Provide the (X, Y) coordinate of the cell's center where the given text is located.  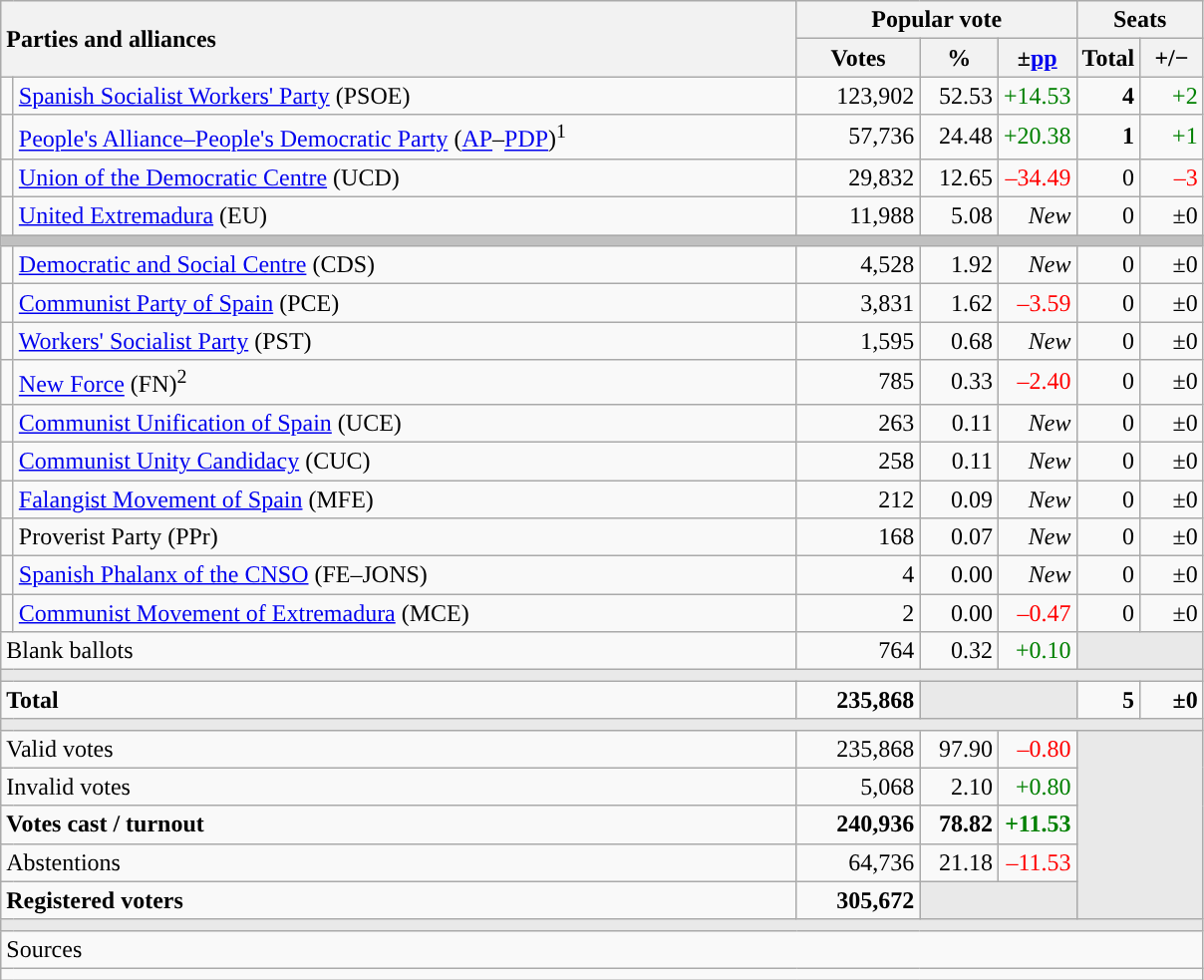
212 (858, 499)
Communist Party of Spain (PCE) (405, 303)
12.65 (959, 177)
0.33 (959, 383)
New Force (FN)2 (405, 383)
–2.40 (1037, 383)
Proverist Party (PPr) (405, 537)
+2 (1172, 96)
263 (858, 423)
+0.80 (1037, 787)
% (959, 58)
1.62 (959, 303)
Union of the Democratic Centre (UCD) (405, 177)
People's Alliance–People's Democratic Party (AP–PDP)1 (405, 138)
Falangist Movement of Spain (MFE) (405, 499)
Blank ballots (399, 651)
Abstentions (399, 862)
–3.59 (1037, 303)
Popular vote (937, 20)
4,528 (858, 265)
±pp (1037, 58)
–34.49 (1037, 177)
Votes (858, 58)
0.07 (959, 537)
0.68 (959, 341)
Spanish Socialist Workers' Party (PSOE) (405, 96)
2.10 (959, 787)
64,736 (858, 862)
258 (858, 461)
1.92 (959, 265)
Invalid votes (399, 787)
240,936 (858, 824)
+14.53 (1037, 96)
+/− (1172, 58)
0.09 (959, 499)
United Extremadura (EU) (405, 216)
764 (858, 651)
Valid votes (399, 749)
5 (1108, 700)
+11.53 (1037, 824)
78.82 (959, 824)
1,595 (858, 341)
–0.47 (1037, 613)
123,902 (858, 96)
Registered voters (399, 900)
785 (858, 383)
168 (858, 537)
24.48 (959, 138)
Sources (602, 949)
–0.80 (1037, 749)
Workers' Socialist Party (PST) (405, 341)
+20.38 (1037, 138)
29,832 (858, 177)
97.90 (959, 749)
Parties and alliances (399, 39)
–3 (1172, 177)
–11.53 (1037, 862)
Communist Unity Candidacy (CUC) (405, 461)
Seats (1140, 20)
52.53 (959, 96)
Democratic and Social Centre (CDS) (405, 265)
21.18 (959, 862)
Communist Movement of Extremadura (MCE) (405, 613)
5.08 (959, 216)
+1 (1172, 138)
Votes cast / turnout (399, 824)
5,068 (858, 787)
1 (1108, 138)
Communist Unification of Spain (UCE) (405, 423)
305,672 (858, 900)
3,831 (858, 303)
0.32 (959, 651)
11,988 (858, 216)
+0.10 (1037, 651)
57,736 (858, 138)
2 (858, 613)
Spanish Phalanx of the CNSO (FE–JONS) (405, 575)
